Search for the cell housing the specified text and yield its (X, Y) center coordinate. 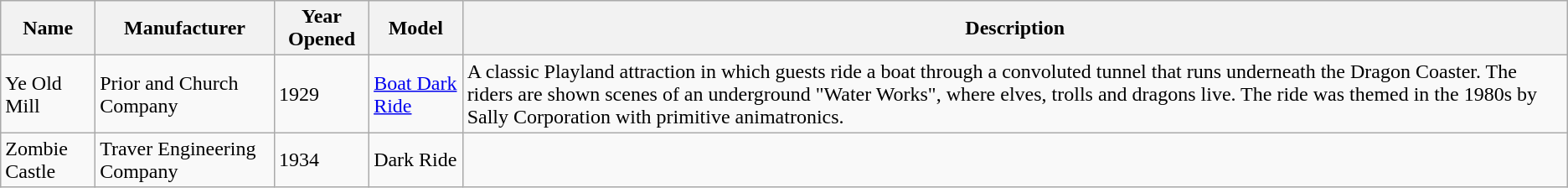
Dark Ride (415, 159)
Prior and Church Company (185, 94)
Zombie Castle (49, 159)
Boat Dark Ride (415, 94)
1934 (322, 159)
Manufacturer (185, 29)
1929 (322, 94)
Name (49, 29)
Description (1015, 29)
Model (415, 29)
Ye Old Mill (49, 94)
Traver Engineering Company (185, 159)
Year Opened (322, 29)
